Pinpoint the cell where the given text exists, returning its [X, Y] midpoint coordinate. 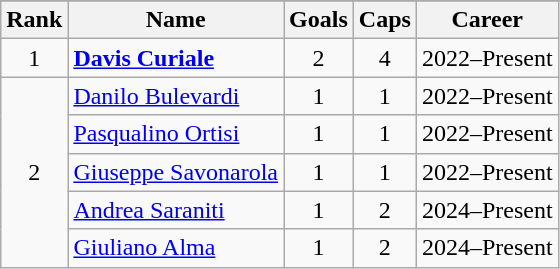
Danilo Bulevardi [176, 96]
Davis Curiale [176, 58]
Andrea Saraniti [176, 210]
Pasqualino Ortisi [176, 134]
4 [384, 58]
Caps [384, 20]
Giuseppe Savonarola [176, 172]
Career [487, 20]
Goals [319, 20]
Name [176, 20]
Rank [34, 20]
Giuliano Alma [176, 248]
